Capture the cell that displays the provided text and extract its [X, Y] central coordinate. 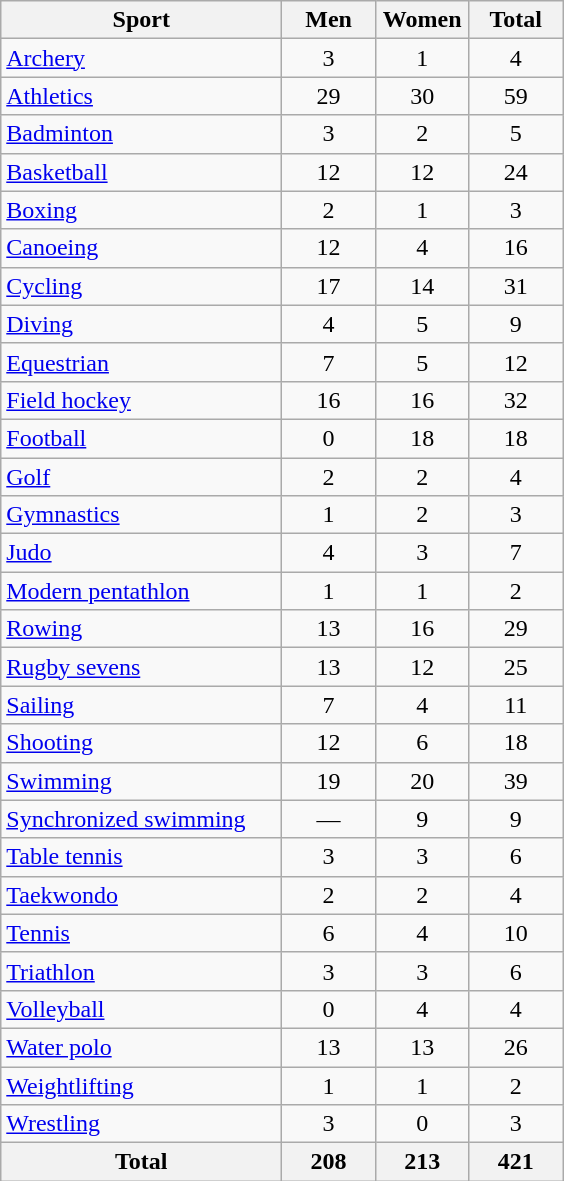
11 [516, 705]
Swimming [142, 781]
14 [422, 286]
208 [329, 1162]
Archery [142, 58]
Athletics [142, 96]
19 [329, 781]
Badminton [142, 134]
Wrestling [142, 1124]
31 [516, 286]
Synchronized swimming [142, 819]
213 [422, 1162]
Taekwondo [142, 895]
Field hockey [142, 400]
Rowing [142, 629]
30 [422, 96]
32 [516, 400]
Equestrian [142, 362]
39 [516, 781]
Boxing [142, 210]
421 [516, 1162]
17 [329, 286]
Football [142, 438]
Sport [142, 20]
Golf [142, 477]
Sailing [142, 705]
Cycling [142, 286]
Triathlon [142, 971]
Rugby sevens [142, 667]
Diving [142, 324]
— [329, 819]
24 [516, 172]
59 [516, 96]
Volleyball [142, 1009]
10 [516, 933]
Basketball [142, 172]
Tennis [142, 933]
Water polo [142, 1047]
Modern pentathlon [142, 591]
Weightlifting [142, 1085]
Judo [142, 553]
Women [422, 20]
Table tennis [142, 857]
Shooting [142, 743]
20 [422, 781]
Gymnastics [142, 515]
Men [329, 20]
Canoeing [142, 248]
25 [516, 667]
26 [516, 1047]
